Pinpoint the cell where the given text exists, returning its [x, y] midpoint coordinate. 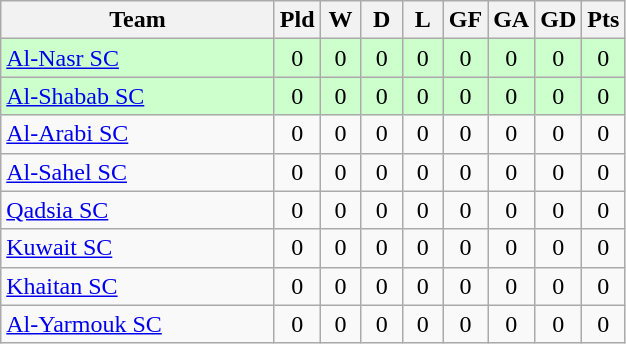
Kuwait SC [138, 248]
W [340, 20]
L [422, 20]
Al-Sahel SC [138, 172]
GA [512, 20]
Al-Nasr SC [138, 58]
GD [558, 20]
Pts [604, 20]
Team [138, 20]
GF [465, 20]
Al-Arabi SC [138, 134]
Pld [297, 20]
D [382, 20]
Qadsia SC [138, 210]
Al-Shabab SC [138, 96]
Al-Yarmouk SC [138, 324]
Khaitan SC [138, 286]
